Capture the cell that displays the provided text and extract its [x, y] central coordinate. 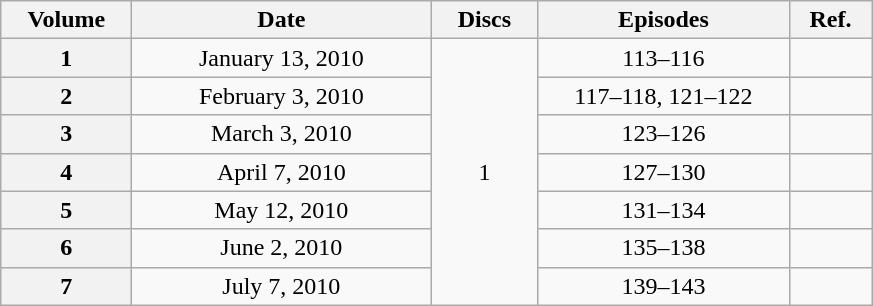
January 13, 2010 [282, 58]
February 3, 2010 [282, 96]
123–126 [664, 134]
135–138 [664, 248]
June 2, 2010 [282, 248]
March 3, 2010 [282, 134]
Ref. [830, 20]
2 [66, 96]
May 12, 2010 [282, 210]
6 [66, 248]
Volume [66, 20]
4 [66, 172]
127–130 [664, 172]
139–143 [664, 286]
July 7, 2010 [282, 286]
7 [66, 286]
Date [282, 20]
117–118, 121–122 [664, 96]
113–116 [664, 58]
3 [66, 134]
5 [66, 210]
April 7, 2010 [282, 172]
Discs [484, 20]
131–134 [664, 210]
Episodes [664, 20]
